Return the (X, Y) coordinate for the center point of the cell that contains the specified text.  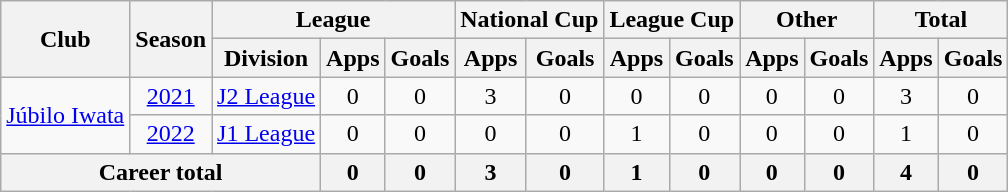
Total (941, 20)
4 (906, 172)
J1 League (266, 134)
Other (807, 20)
National Cup (530, 20)
J2 League (266, 96)
Season (171, 39)
2021 (171, 96)
Career total (161, 172)
Club (66, 39)
League (334, 20)
Júbilo Iwata (66, 115)
Division (266, 58)
2022 (171, 134)
League Cup (672, 20)
